Search for the cell housing the specified text and yield its (x, y) center coordinate. 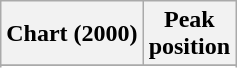
Chart (2000) (72, 34)
Peak position (189, 34)
